From the cell containing the given text, extract its center point as [x, y] coordinate. 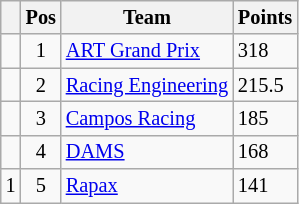
Campos Racing [147, 118]
168 [265, 152]
318 [265, 51]
ART Grand Prix [147, 51]
3 [41, 118]
2 [41, 85]
DAMS [147, 152]
Team [147, 17]
185 [265, 118]
Pos [41, 17]
Rapax [147, 186]
141 [265, 186]
Points [265, 17]
Racing Engineering [147, 85]
4 [41, 152]
5 [41, 186]
215.5 [265, 85]
